Extract the [x, y] coordinate from the center of the cell holding the provided text.  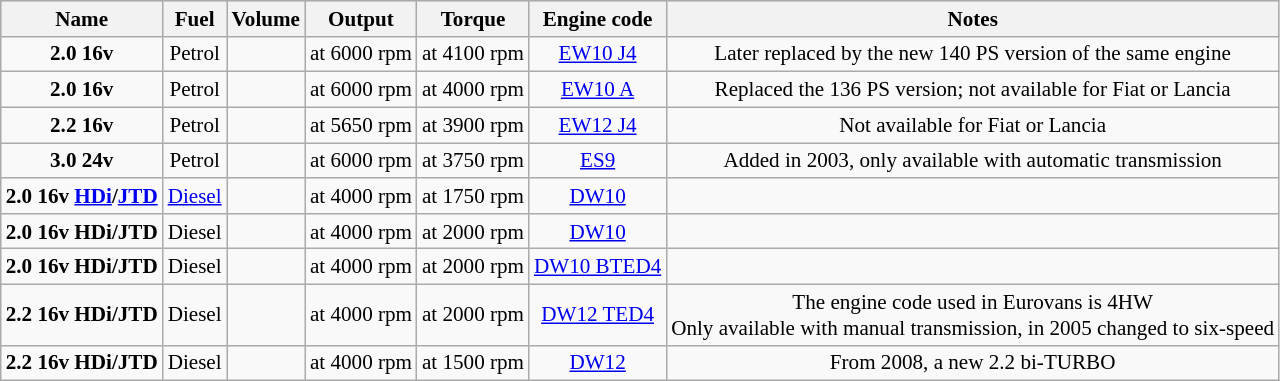
at 5650 rpm [361, 124]
DW12 [598, 362]
Name [82, 18]
ES9 [598, 160]
at 1500 rpm [473, 362]
at 4100 rpm [473, 54]
EW10 A [598, 90]
3.0 24v [82, 160]
From 2008, a new 2.2 bi-TURBO [972, 362]
Output [361, 18]
at 1750 rpm [473, 196]
The engine code used in Eurovans is 4HWOnly available with manual transmission, in 2005 changed to six-speed [972, 314]
Volume [266, 18]
2.2 16v [82, 124]
Not available for Fiat or Lancia [972, 124]
Added in 2003, only available with automatic transmission [972, 160]
Engine code [598, 18]
Torque [473, 18]
EW12 J4 [598, 124]
Replaced the 136 PS version; not available for Fiat or Lancia [972, 90]
at 3900 rpm [473, 124]
DW10 BTED4 [598, 266]
DW12 TED4 [598, 314]
Notes [972, 18]
at 3750 rpm [473, 160]
Later replaced by the new 140 PS version of the same engine [972, 54]
EW10 J4 [598, 54]
Fuel [195, 18]
